Find where the given text appears and provide that cell's center as [x, y] coordinate. 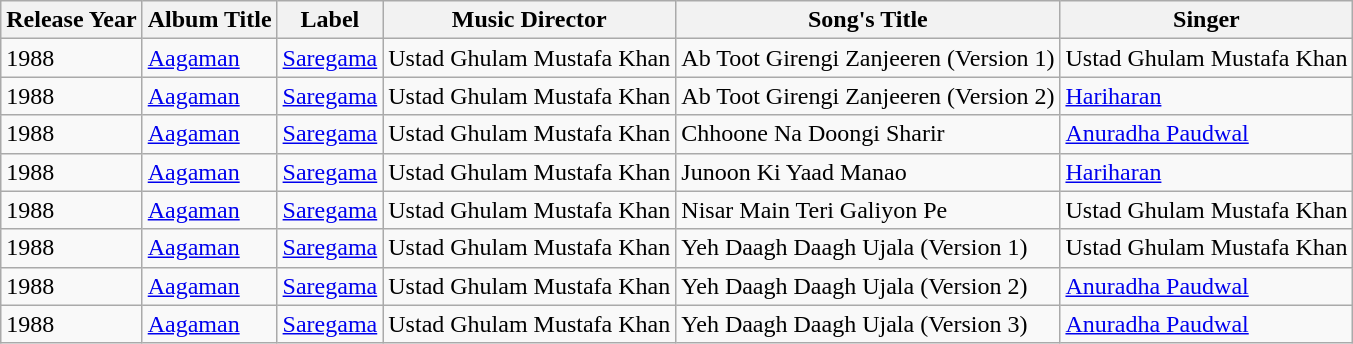
Ab Toot Girengi Zanjeeren (Version 2) [868, 96]
Singer [1206, 20]
Ab Toot Girengi Zanjeeren (Version 1) [868, 58]
Release Year [72, 20]
Junoon Ki Yaad Manao [868, 172]
Yeh Daagh Daagh Ujala (Version 1) [868, 248]
Album Title [210, 20]
Music Director [530, 20]
Yeh Daagh Daagh Ujala (Version 2) [868, 286]
Yeh Daagh Daagh Ujala (Version 3) [868, 324]
Song's Title [868, 20]
Chhoone Na Doongi Sharir [868, 134]
Label [330, 20]
Nisar Main Teri Galiyon Pe [868, 210]
